Search for the cell housing the specified text and yield its (x, y) center coordinate. 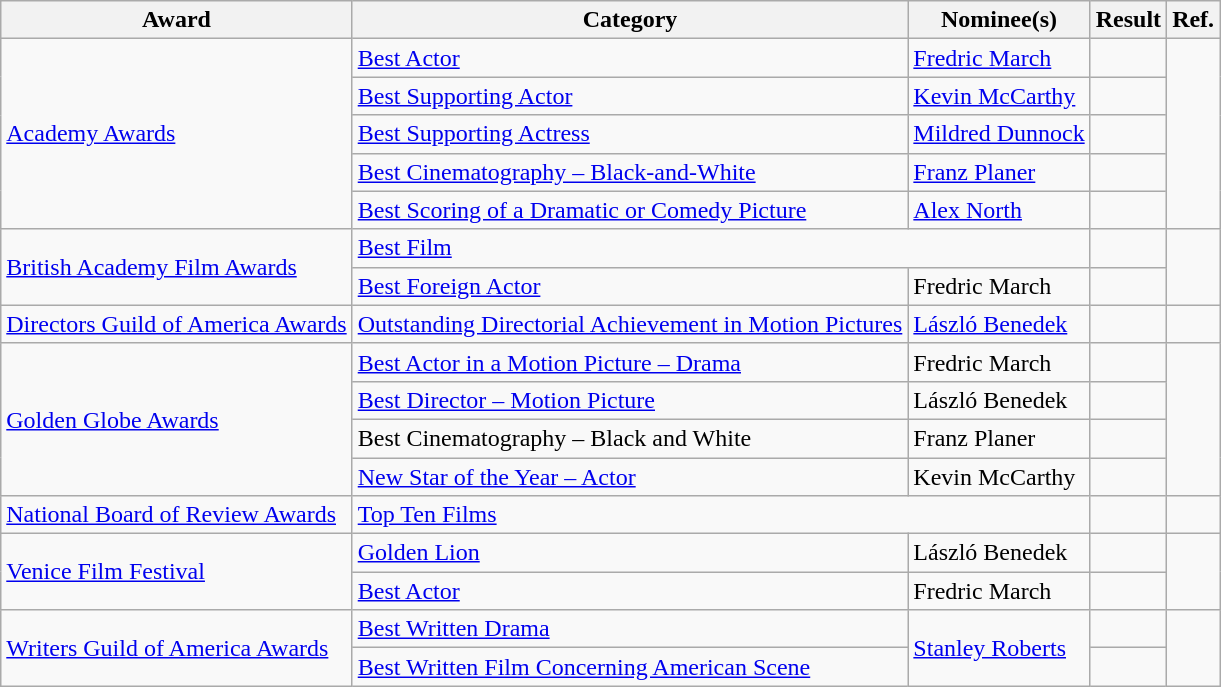
Writers Guild of America Awards (176, 648)
Venice Film Festival (176, 572)
Best Director – Motion Picture (630, 400)
Mildred Dunnock (999, 134)
Best Written Film Concerning American Scene (630, 667)
Outstanding Directorial Achievement in Motion Pictures (630, 324)
Best Cinematography – Black-and-White (630, 172)
Golden Lion (630, 553)
Academy Awards (176, 134)
Golden Globe Awards (176, 419)
Best Supporting Actor (630, 96)
Ref. (1194, 20)
Award (176, 20)
Directors Guild of America Awards (176, 324)
Best Scoring of a Dramatic or Comedy Picture (630, 210)
Best Actor in a Motion Picture – Drama (630, 362)
Result (1128, 20)
Stanley Roberts (999, 648)
Alex North (999, 210)
Category (630, 20)
National Board of Review Awards (176, 515)
Best Foreign Actor (630, 286)
Best Film (721, 248)
British Academy Film Awards (176, 267)
Best Supporting Actress (630, 134)
Top Ten Films (721, 515)
Best Written Drama (630, 629)
Nominee(s) (999, 20)
Best Cinematography – Black and White (630, 438)
New Star of the Year – Actor (630, 477)
